Provide the [X, Y] coordinate of the cell's center where the given text is located.  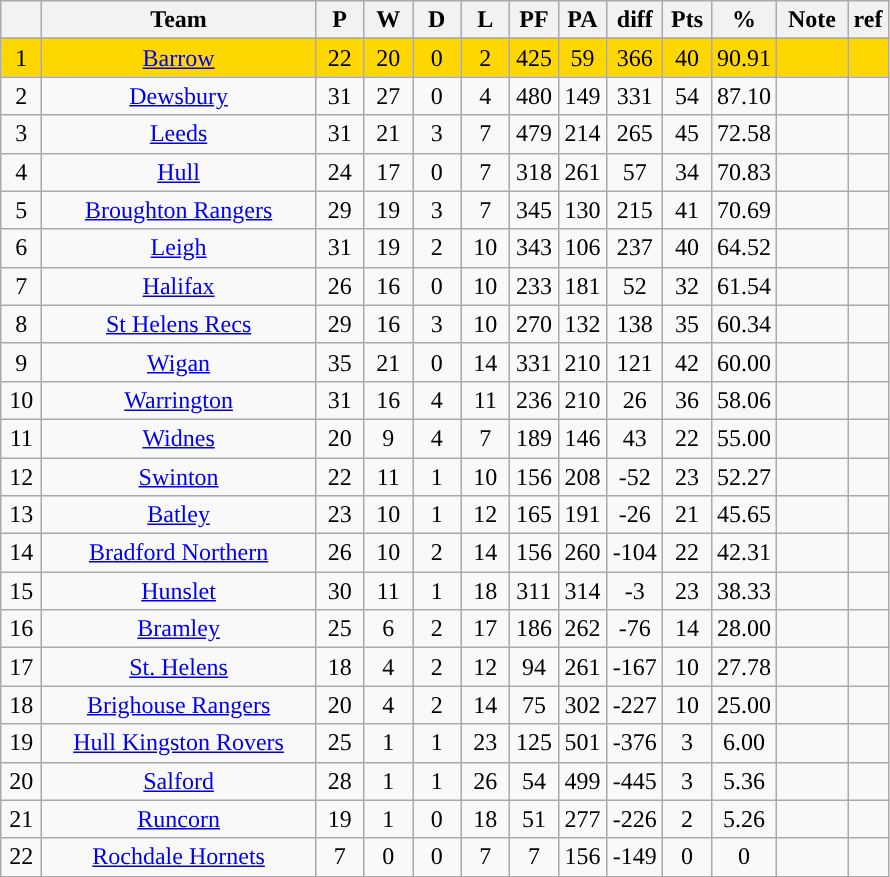
36 [688, 400]
302 [582, 705]
60.34 [744, 324]
25.00 [744, 705]
499 [582, 781]
270 [534, 324]
P [340, 20]
38.33 [744, 591]
Note [812, 20]
214 [582, 134]
75 [534, 705]
191 [582, 515]
72.58 [744, 134]
Hunslet [179, 591]
125 [534, 743]
165 [534, 515]
% [744, 20]
Pts [688, 20]
Salford [179, 781]
-227 [635, 705]
-376 [635, 743]
149 [582, 96]
186 [534, 629]
311 [534, 591]
30 [340, 591]
94 [534, 667]
277 [582, 819]
366 [635, 58]
45.65 [744, 515]
425 [534, 58]
-167 [635, 667]
106 [582, 248]
-226 [635, 819]
52 [635, 286]
233 [534, 286]
D [436, 20]
-104 [635, 553]
215 [635, 210]
Dewsbury [179, 96]
-26 [635, 515]
479 [534, 134]
138 [635, 324]
130 [582, 210]
59 [582, 58]
13 [22, 515]
146 [582, 438]
60.00 [744, 362]
Team [179, 20]
PF [534, 20]
42.31 [744, 553]
57 [635, 172]
Widnes [179, 438]
314 [582, 591]
5 [22, 210]
121 [635, 362]
ref [868, 20]
W [388, 20]
27.78 [744, 667]
St. Helens [179, 667]
-3 [635, 591]
51 [534, 819]
480 [534, 96]
8 [22, 324]
Rochdale Hornets [179, 857]
27 [388, 96]
15 [22, 591]
Batley [179, 515]
-76 [635, 629]
Swinton [179, 477]
5.36 [744, 781]
262 [582, 629]
343 [534, 248]
132 [582, 324]
34 [688, 172]
87.10 [744, 96]
Leigh [179, 248]
6.00 [744, 743]
265 [635, 134]
Halifax [179, 286]
90.91 [744, 58]
70.69 [744, 210]
Barrow [179, 58]
32 [688, 286]
24 [340, 172]
Runcorn [179, 819]
501 [582, 743]
43 [635, 438]
64.52 [744, 248]
45 [688, 134]
70.83 [744, 172]
Leeds [179, 134]
5.26 [744, 819]
181 [582, 286]
PA [582, 20]
Bradford Northern [179, 553]
28.00 [744, 629]
Brighouse Rangers [179, 705]
Hull Kingston Rovers [179, 743]
-149 [635, 857]
318 [534, 172]
-445 [635, 781]
55.00 [744, 438]
L [486, 20]
42 [688, 362]
diff [635, 20]
-52 [635, 477]
Hull [179, 172]
52.27 [744, 477]
208 [582, 477]
Warrington [179, 400]
28 [340, 781]
237 [635, 248]
St Helens Recs [179, 324]
260 [582, 553]
236 [534, 400]
58.06 [744, 400]
41 [688, 210]
189 [534, 438]
Broughton Rangers [179, 210]
345 [534, 210]
Wigan [179, 362]
61.54 [744, 286]
Bramley [179, 629]
